Determine the (x, y) coordinate at the center of the cell enclosing the given text.  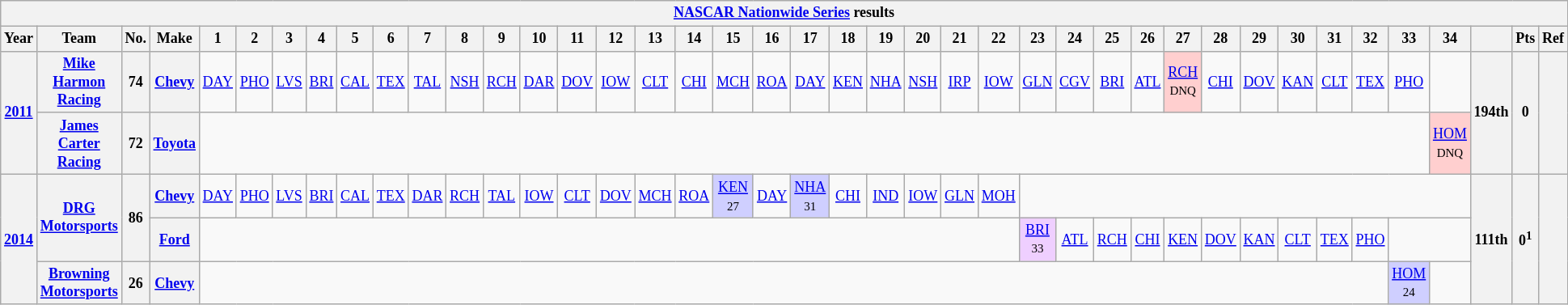
32 (1370, 39)
Mike Harmon Racing (79, 82)
194th (1491, 112)
2 (254, 39)
14 (694, 39)
8 (465, 39)
11 (577, 39)
RCHDNQ (1183, 82)
12 (616, 39)
DRG Motorsports (79, 217)
BRI33 (1038, 239)
Make (175, 39)
NHA (885, 82)
19 (885, 39)
HOM24 (1409, 283)
4 (322, 39)
2014 (19, 239)
15 (733, 39)
30 (1298, 39)
MOH (998, 196)
KEN27 (733, 196)
86 (136, 217)
9 (501, 39)
Team (79, 39)
29 (1259, 39)
01 (1525, 239)
24 (1076, 39)
22 (998, 39)
IRP (960, 82)
CGV (1076, 82)
72 (136, 143)
NHA31 (810, 196)
7 (427, 39)
6 (391, 39)
20 (923, 39)
Ref (1553, 39)
33 (1409, 39)
10 (539, 39)
31 (1335, 39)
Year (19, 39)
13 (655, 39)
NASCAR Nationwide Series results (784, 13)
Toyota (175, 143)
18 (848, 39)
16 (771, 39)
2011 (19, 112)
No. (136, 39)
5 (356, 39)
0 (1525, 112)
3 (290, 39)
27 (1183, 39)
74 (136, 82)
17 (810, 39)
James Carter Racing (79, 143)
Browning Motorsports (79, 283)
25 (1112, 39)
1 (218, 39)
34 (1451, 39)
23 (1038, 39)
Pts (1525, 39)
21 (960, 39)
IND (885, 196)
111th (1491, 239)
Ford (175, 239)
HOMDNQ (1451, 143)
28 (1220, 39)
